Pinpoint the cell where the given text exists, returning its [x, y] midpoint coordinate. 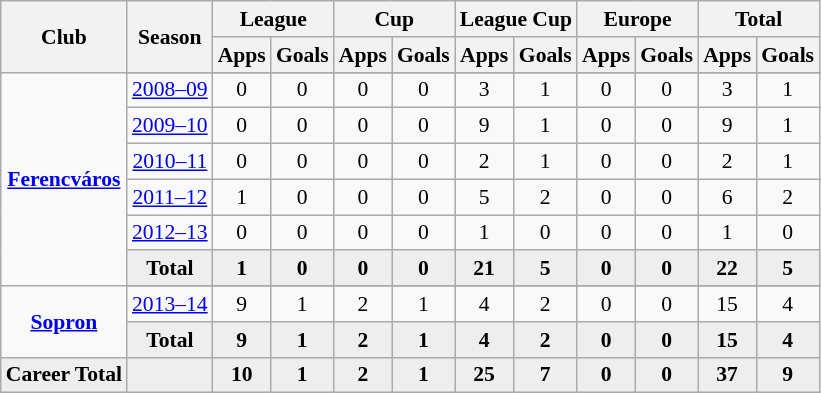
Europe [638, 19]
7 [545, 375]
2013–14 [170, 304]
Cup [394, 19]
League [274, 19]
10 [242, 375]
Season [170, 36]
Career Total [64, 375]
2012–13 [170, 233]
League Cup [516, 19]
2010–11 [170, 162]
Club [64, 36]
21 [484, 269]
2008–09 [170, 90]
25 [484, 375]
2011–12 [170, 197]
2009–10 [170, 126]
37 [727, 375]
6 [727, 197]
22 [727, 269]
Ferencváros [64, 179]
Sopron [64, 322]
